Find where the given text appears and provide that cell's center as (X, Y) coordinate. 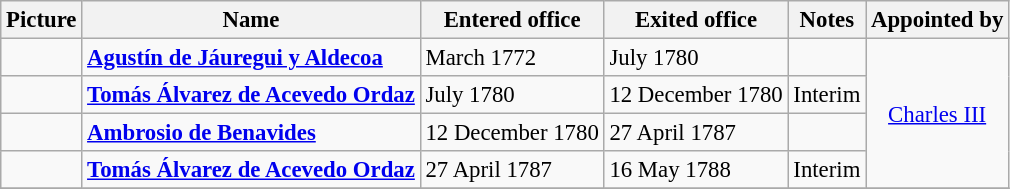
Picture (42, 20)
Charles III (938, 114)
Notes (827, 20)
Appointed by (938, 20)
16 May 1788 (696, 170)
Entered office (512, 20)
March 1772 (512, 58)
Agustín de Jáuregui y Aldecoa (251, 58)
Name (251, 20)
Ambrosio de Benavides (251, 133)
Exited office (696, 20)
